Output the (X, Y) coordinate of the center of the cell containing the given text.  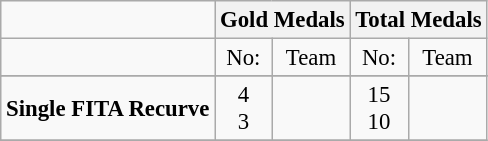
Single FITA Recurve (108, 108)
15 10 (379, 108)
Gold Medals (282, 20)
4 3 (244, 108)
Total Medals (418, 20)
